For the text-containing cell, return its midpoint in (x, y) coordinate format. 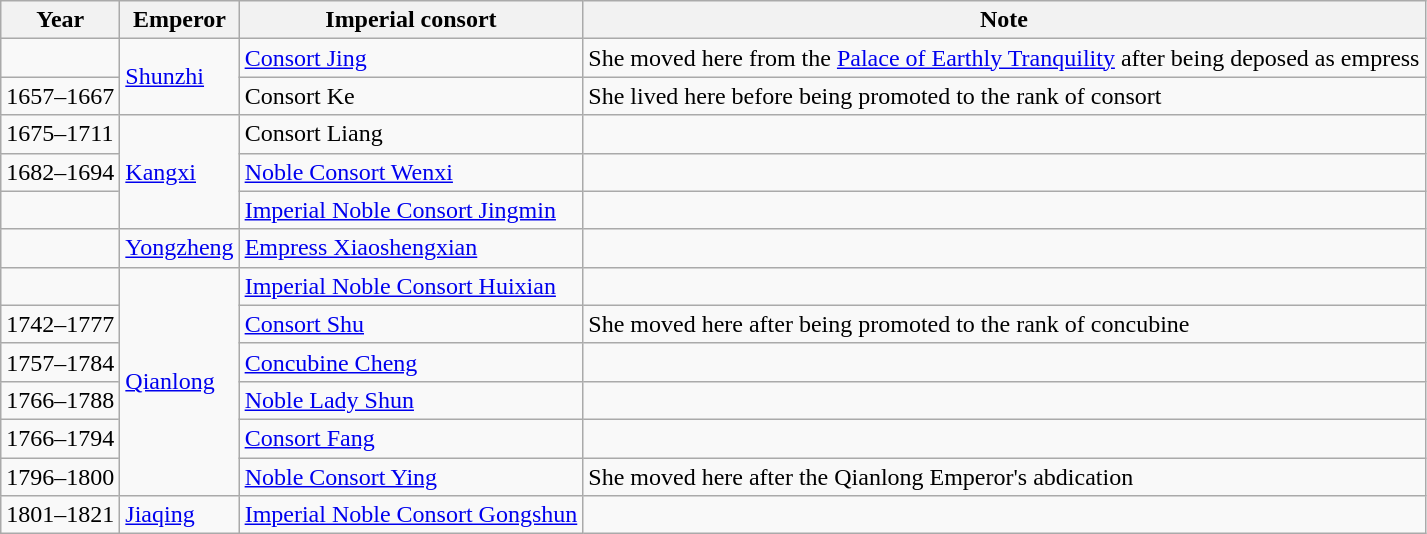
1757–1784 (60, 362)
Imperial Noble Consort Gongshun (411, 515)
She moved here after being promoted to the rank of concubine (1004, 324)
Yongzheng (180, 248)
Note (1004, 20)
Imperial consort (411, 20)
Kangxi (180, 172)
Empress Xiaoshengxian (411, 248)
1675–1711 (60, 134)
1796–1800 (60, 477)
She lived here before being promoted to the rank of consort (1004, 96)
Emperor (180, 20)
1801–1821 (60, 515)
1766–1788 (60, 400)
Jiaqing (180, 515)
Imperial Noble Consort Huixian (411, 286)
Consort Fang (411, 438)
Shunzhi (180, 77)
Consort Ke (411, 96)
She moved here from the Palace of Earthly Tranquility after being deposed as empress (1004, 58)
Concubine Cheng (411, 362)
1657–1667 (60, 96)
1742–1777 (60, 324)
Consort Liang (411, 134)
She moved here after the Qianlong Emperor's abdication (1004, 477)
Noble Lady Shun (411, 400)
Year (60, 20)
Noble Consort Ying (411, 477)
Imperial Noble Consort Jingmin (411, 210)
Consort Jing (411, 58)
Qianlong (180, 381)
Noble Consort Wenxi (411, 172)
1682–1694 (60, 172)
1766–1794 (60, 438)
Consort Shu (411, 324)
